Extract the (X, Y) coordinate from the center of the cell holding the provided text.  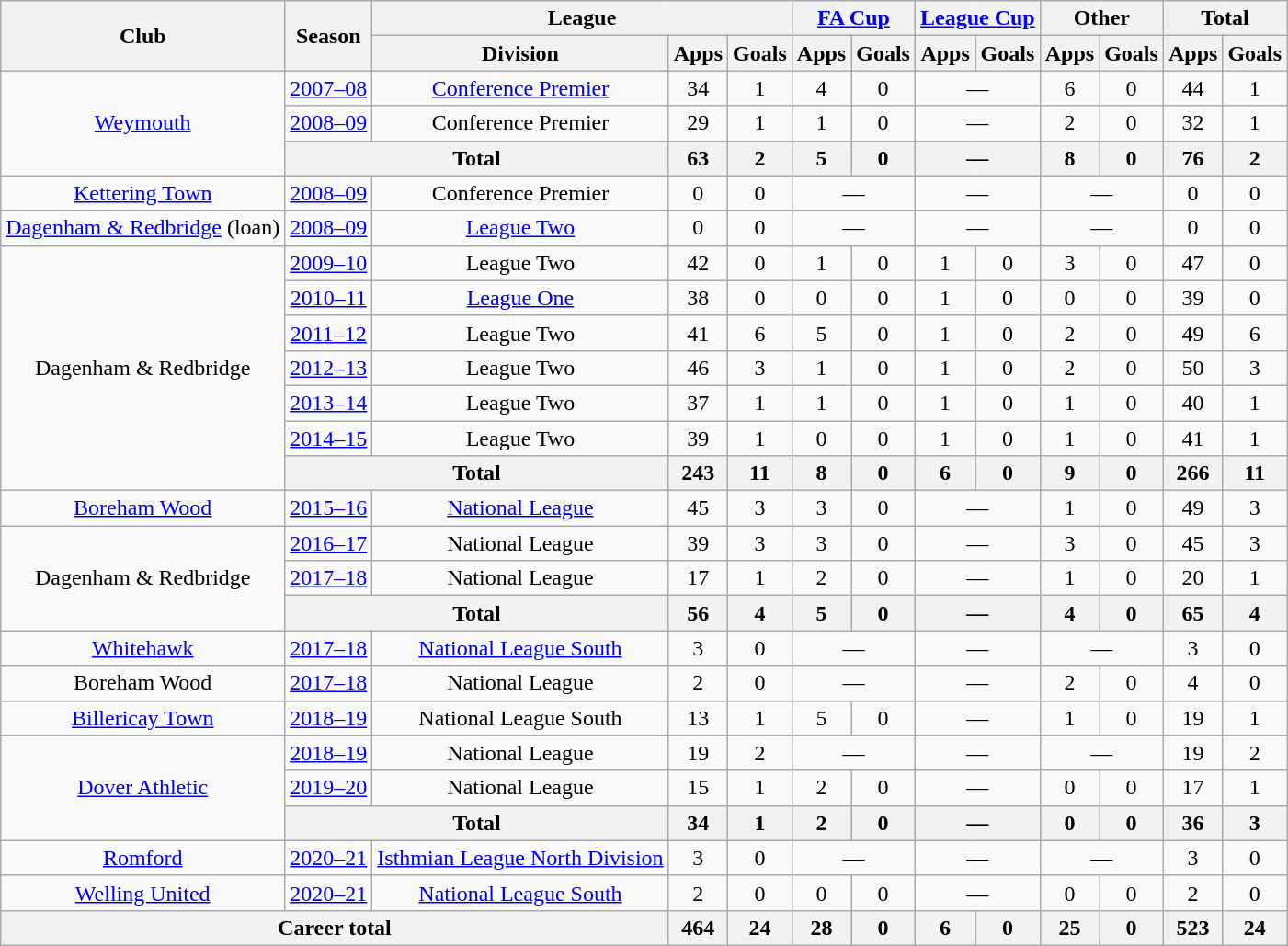
Isthmian League North Division (520, 858)
28 (821, 928)
40 (1192, 403)
2014–15 (329, 439)
Career total (335, 928)
Club (143, 36)
243 (698, 473)
523 (1192, 928)
2007–08 (329, 88)
2009–10 (329, 263)
Welling United (143, 893)
464 (698, 928)
37 (698, 403)
Other (1101, 18)
42 (698, 263)
56 (698, 613)
266 (1192, 473)
Kettering Town (143, 193)
FA Cup (853, 18)
Billericay Town (143, 718)
46 (698, 368)
13 (698, 718)
25 (1069, 928)
65 (1192, 613)
Weymouth (143, 123)
League One (520, 298)
2016–17 (329, 543)
2010–11 (329, 298)
36 (1192, 823)
2013–14 (329, 403)
2012–13 (329, 368)
29 (698, 123)
2011–12 (329, 333)
9 (1069, 473)
20 (1192, 578)
Whitehawk (143, 648)
Dover Athletic (143, 788)
2015–16 (329, 508)
47 (1192, 263)
38 (698, 298)
15 (698, 788)
Dagenham & Redbridge (loan) (143, 228)
League Cup (977, 18)
50 (1192, 368)
Romford (143, 858)
2019–20 (329, 788)
Division (520, 53)
32 (1192, 123)
44 (1192, 88)
League (583, 18)
Season (329, 36)
76 (1192, 158)
63 (698, 158)
